Detect which cell encompasses the target text, then output its [X, Y] center coordinate. 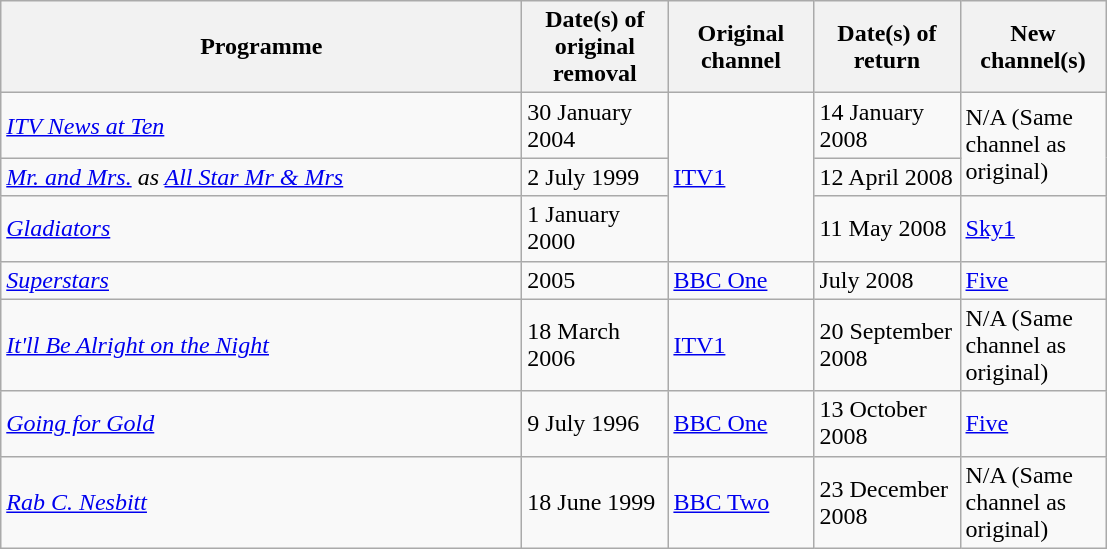
Date(s) of original removal [595, 47]
2 July 1999 [595, 177]
ITV News at Ten [262, 126]
Rab C. Nesbitt [262, 502]
12 April 2008 [887, 177]
Sky1 [1033, 228]
18 June 1999 [595, 502]
9 July 1996 [595, 424]
11 May 2008 [887, 228]
30 January 2004 [595, 126]
Gladiators [262, 228]
Mr. and Mrs. as All Star Mr & Mrs [262, 177]
23 December 2008 [887, 502]
July 2008 [887, 280]
2005 [595, 280]
18 March 2006 [595, 345]
20 September 2008 [887, 345]
Programme [262, 47]
14 January 2008 [887, 126]
Original channel [741, 47]
BBC Two [741, 502]
Superstars [262, 280]
1 January 2000 [595, 228]
New channel(s) [1033, 47]
Date(s) of return [887, 47]
13 October 2008 [887, 424]
It'll Be Alright on the Night [262, 345]
Going for Gold [262, 424]
